Find where the given text appears and provide that cell's center as [X, Y] coordinate. 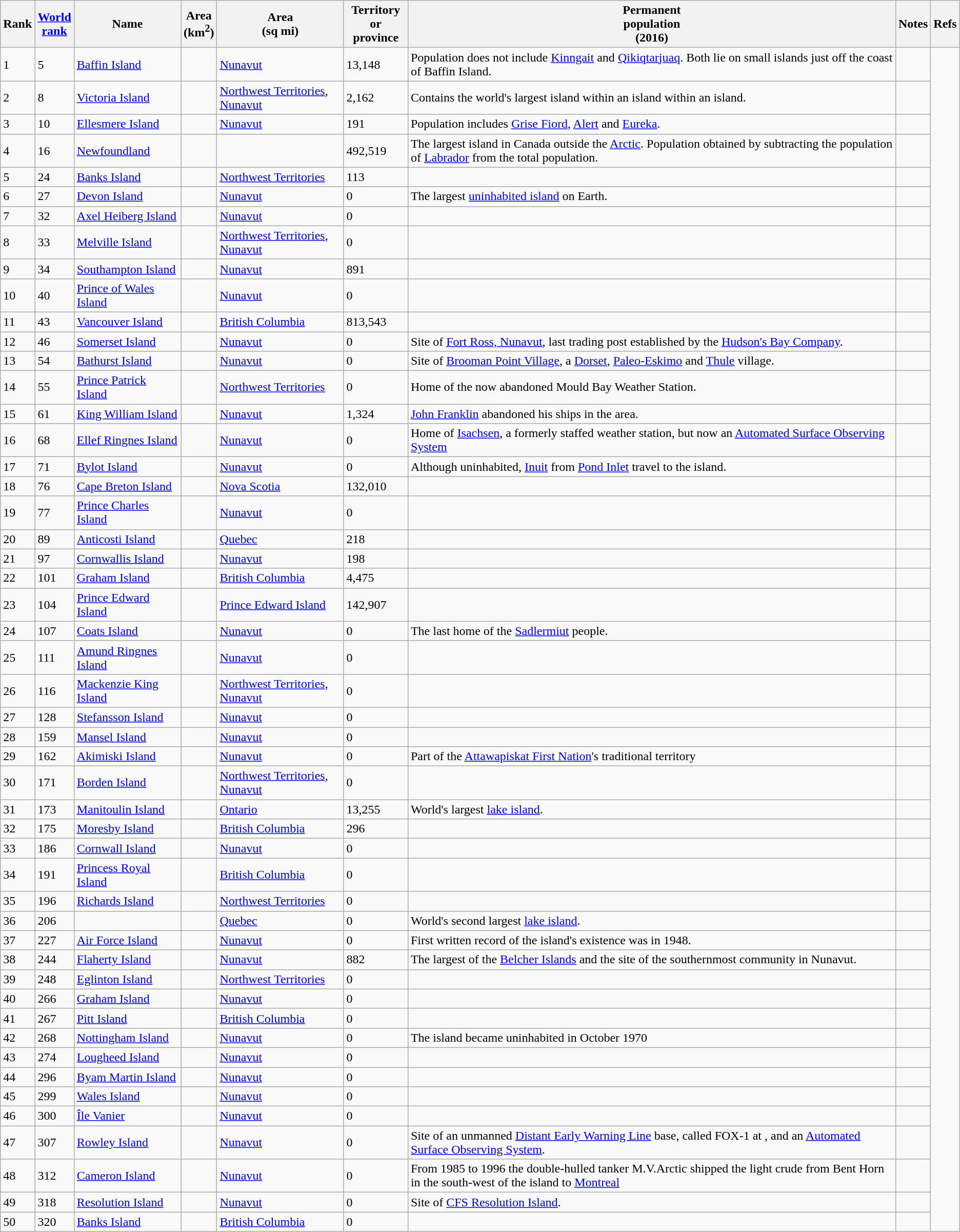
Refs [945, 24]
13,255 [375, 809]
Site of Fort Ross, Nunavut, last trading post established by the Hudson's Bay Company. [651, 341]
29 [17, 757]
Permanentpopulation(2016) [651, 24]
King William Island [127, 414]
Bylot Island [127, 467]
1,324 [375, 414]
25 [17, 658]
89 [54, 539]
171 [54, 783]
11 [17, 322]
4,475 [375, 578]
68 [54, 440]
Population includes Grise Fiord, Alert and Eureka. [651, 124]
Ontario [280, 809]
107 [54, 631]
299 [54, 1097]
159 [54, 737]
244 [54, 960]
Pitt Island [127, 1018]
Ellesmere Island [127, 124]
Area(sq mi) [280, 24]
Cornwallis Island [127, 559]
48 [17, 1176]
218 [375, 539]
3 [17, 124]
113 [375, 177]
307 [54, 1143]
45 [17, 1097]
John Franklin abandoned his ships in the area. [651, 414]
Nova Scotia [280, 486]
Île Vanier [127, 1116]
The largest of the Belcher Islands and the site of the southernmost community in Nunavut. [651, 960]
Somerset Island [127, 341]
42 [17, 1038]
14 [17, 388]
The island became uninhabited in October 1970 [651, 1038]
39 [17, 979]
248 [54, 979]
266 [54, 999]
Although uninhabited, Inuit from Pond Inlet travel to the island. [651, 467]
From 1985 to 1996 the double-hulled tanker M.V.Arctic shipped the light crude from Bent Horn in the south-west of the island to Montreal [651, 1176]
Rank [17, 24]
Lougheed Island [127, 1057]
Southampton Island [127, 269]
Part of the Attawapiskat First Nation's traditional territory [651, 757]
Contains the world's largest island within an island within an island. [651, 97]
World's largest lake island. [651, 809]
Axel Heiberg Island [127, 216]
Site of an unmanned Distant Early Warning Line base, called FOX-1 at , and an Automated Surface Observing System. [651, 1143]
Victoria Island [127, 97]
Nottingham Island [127, 1038]
Cape Breton Island [127, 486]
196 [54, 901]
Manitoulin Island [127, 809]
4 [17, 151]
Worldrank [54, 24]
44 [17, 1077]
30 [17, 783]
41 [17, 1018]
312 [54, 1176]
Eglinton Island [127, 979]
198 [375, 559]
Area(km2) [199, 24]
882 [375, 960]
Richards Island [127, 901]
15 [17, 414]
175 [54, 829]
54 [54, 361]
23 [17, 604]
76 [54, 486]
132,010 [375, 486]
47 [17, 1143]
17 [17, 467]
Stefansson Island [127, 717]
Ellef Ringnes Island [127, 440]
55 [54, 388]
Prince Charles Island [127, 513]
2,162 [375, 97]
300 [54, 1116]
Home of Isachsen, a formerly staffed weather station, but now an Automated Surface Observing System [651, 440]
6 [17, 196]
71 [54, 467]
Bathurst Island [127, 361]
186 [54, 848]
227 [54, 940]
13 [17, 361]
Site of Brooman Point Village, a Dorset, Paleo-Eskimo and Thule village. [651, 361]
813,543 [375, 322]
Devon Island [127, 196]
31 [17, 809]
Resolution Island [127, 1202]
49 [17, 1202]
97 [54, 559]
37 [17, 940]
21 [17, 559]
The last home of the Sadlermiut people. [651, 631]
Princess Royal Island [127, 875]
35 [17, 901]
The largest island in Canada outside the Arctic. Population obtained by subtracting the population of Labrador from the total population. [651, 151]
12 [17, 341]
Name [127, 24]
Prince Patrick Island [127, 388]
Melville Island [127, 242]
18 [17, 486]
173 [54, 809]
Home of the now abandoned Mould Bay Weather Station. [651, 388]
206 [54, 921]
50 [17, 1222]
492,519 [375, 151]
26 [17, 690]
267 [54, 1018]
Anticosti Island [127, 539]
268 [54, 1038]
28 [17, 737]
19 [17, 513]
162 [54, 757]
274 [54, 1057]
Wales Island [127, 1097]
Prince of Wales Island [127, 295]
104 [54, 604]
Population does not include Kinngait and Qikiqtarjuaq. Both lie on small islands just off the coast of Baffin Island. [651, 65]
2 [17, 97]
20 [17, 539]
111 [54, 658]
7 [17, 216]
22 [17, 578]
Borden Island [127, 783]
Air Force Island [127, 940]
Flaherty Island [127, 960]
Cornwall Island [127, 848]
1 [17, 65]
Cameron Island [127, 1176]
9 [17, 269]
13,148 [375, 65]
38 [17, 960]
Notes [913, 24]
Site of CFS Resolution Island. [651, 1202]
Mackenzie King Island [127, 690]
320 [54, 1222]
First written record of the island's existence was in 1948. [651, 940]
Newfoundland [127, 151]
Coats Island [127, 631]
Mansel Island [127, 737]
Vancouver Island [127, 322]
77 [54, 513]
891 [375, 269]
The largest uninhabited island on Earth. [651, 196]
101 [54, 578]
Byam Martin Island [127, 1077]
128 [54, 717]
World's second largest lake island. [651, 921]
116 [54, 690]
Moresby Island [127, 829]
142,907 [375, 604]
Akimiski Island [127, 757]
Territory orprovince [375, 24]
Amund Ringnes Island [127, 658]
Rowley Island [127, 1143]
61 [54, 414]
36 [17, 921]
Baffin Island [127, 65]
318 [54, 1202]
